Detect which cell encompasses the target text, then output its (x, y) center coordinate. 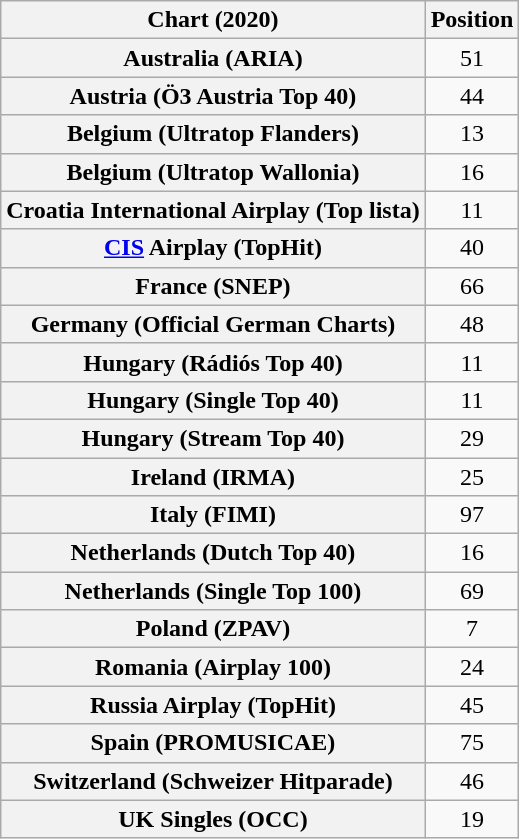
CIS Airplay (TopHit) (213, 248)
Hungary (Rádiós Top 40) (213, 362)
Ireland (IRMA) (213, 477)
44 (472, 96)
Netherlands (Single Top 100) (213, 591)
Croatia International Airplay (Top lista) (213, 210)
Italy (FIMI) (213, 515)
Spain (PROMUSICAE) (213, 743)
24 (472, 667)
13 (472, 134)
Hungary (Single Top 40) (213, 400)
Chart (2020) (213, 20)
66 (472, 286)
75 (472, 743)
Germany (Official German Charts) (213, 324)
7 (472, 629)
40 (472, 248)
Switzerland (Schweizer Hitparade) (213, 781)
46 (472, 781)
48 (472, 324)
29 (472, 438)
Belgium (Ultratop Flanders) (213, 134)
Position (472, 20)
51 (472, 58)
Austria (Ö3 Austria Top 40) (213, 96)
97 (472, 515)
Netherlands (Dutch Top 40) (213, 553)
Romania (Airplay 100) (213, 667)
Russia Airplay (TopHit) (213, 705)
UK Singles (OCC) (213, 819)
Belgium (Ultratop Wallonia) (213, 172)
Poland (ZPAV) (213, 629)
France (SNEP) (213, 286)
69 (472, 591)
Australia (ARIA) (213, 58)
45 (472, 705)
Hungary (Stream Top 40) (213, 438)
19 (472, 819)
25 (472, 477)
